For the text-containing cell, return its midpoint in (X, Y) coordinate format. 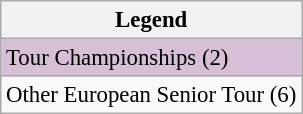
Other European Senior Tour (6) (152, 95)
Tour Championships (2) (152, 58)
Legend (152, 20)
